Search for the cell housing the specified text and yield its (x, y) center coordinate. 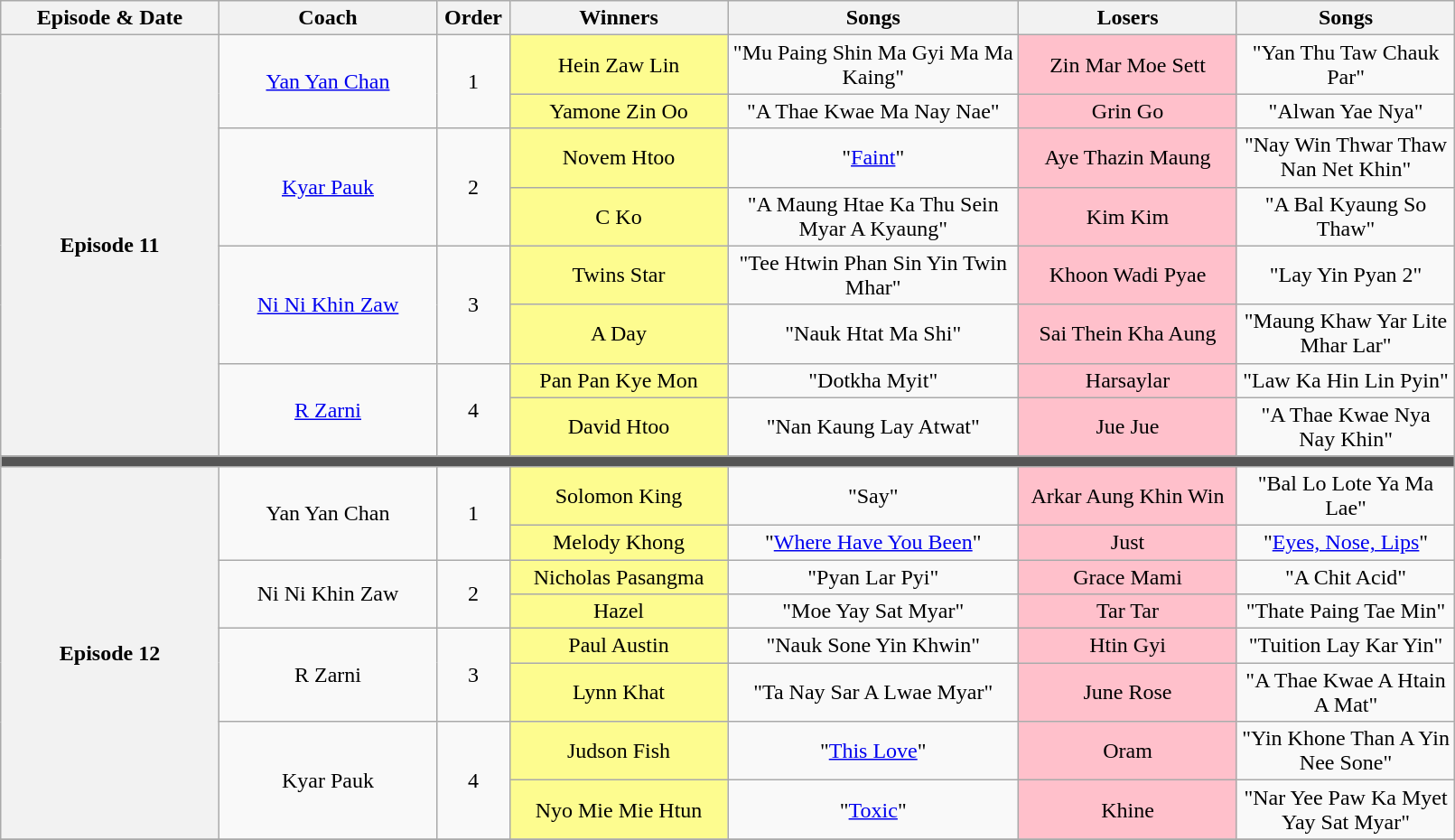
Nicholas Pasangma (619, 577)
"Nauk Htat Ma Shi" (873, 334)
Solomon King (619, 495)
"Alwan Yae Nya" (1346, 111)
"Maung Khaw Yar Lite Mhar Lar" (1346, 334)
Sai Thein Kha Aung (1128, 334)
"Pyan Lar Pyi" (873, 577)
Zin Mar Moe Sett (1128, 65)
"A Thae Kwae A Htain A Mat" (1346, 692)
"Nar Yee Paw Ka Myet Yay Sat Myar" (1346, 809)
"Yan Thu Taw Chauk Par" (1346, 65)
"Eyes, Nose, Lips" (1346, 542)
"A Chit Acid" (1346, 577)
Melody Khong (619, 542)
Grace Mami (1128, 577)
Pan Pan Kye Mon (619, 380)
"Moe Yay Sat Myar" (873, 611)
"Faint" (873, 157)
"Lay Yin Pyan 2" (1346, 275)
"Yin Khone Than A Yin Nee Sone" (1346, 751)
Twins Star (619, 275)
Harsaylar (1128, 380)
Yamone Zin Oo (619, 111)
"Bal Lo Lote Ya Ma Lae" (1346, 495)
"Thate Paing Tae Min" (1346, 611)
Grin Go (1128, 111)
Tar Tar (1128, 611)
Losers (1128, 18)
Episode 12 (110, 652)
Lynn Khat (619, 692)
"Ta Nay Sar A Lwae Myar" (873, 692)
"A Maung Htae Ka Thu Sein Myar A Kyaung" (873, 217)
David Htoo (619, 426)
"A Thae Kwae Nya Nay Khin" (1346, 426)
Khine (1128, 809)
"Mu Paing Shin Ma Gyi Ma Ma Kaing" (873, 65)
Winners (619, 18)
"Where Have You Been" (873, 542)
"A Bal Kyaung So Thaw" (1346, 217)
"Say" (873, 495)
Order (473, 18)
Htin Gyi (1128, 646)
"Nauk Sone Yin Khwin" (873, 646)
Jue Jue (1128, 426)
"Law Ka Hin Lin Pyin" (1346, 380)
Kim Kim (1128, 217)
Paul Austin (619, 646)
"A Thae Kwae Ma Nay Nae" (873, 111)
Novem Htoo (619, 157)
Arkar Aung Khin Win (1128, 495)
Nyo Mie Mie Htun (619, 809)
"Tee Htwin Phan Sin Yin Twin Mhar" (873, 275)
Coach (328, 18)
Episode 11 (110, 246)
C Ko (619, 217)
Just (1128, 542)
"Nan Kaung Lay Atwat" (873, 426)
Judson Fish (619, 751)
"This Love" (873, 751)
"Tuition Lay Kar Yin" (1346, 646)
Hein Zaw Lin (619, 65)
Hazel (619, 611)
"Nay Win Thwar Thaw Nan Net Khin" (1346, 157)
June Rose (1128, 692)
Oram (1128, 751)
Episode & Date (110, 18)
Khoon Wadi Pyae (1128, 275)
Aye Thazin Maung (1128, 157)
"Dotkha Myit" (873, 380)
A Day (619, 334)
"Toxic" (873, 809)
